Identify which cell holds the provided text, then report its (X, Y) central coordinate. 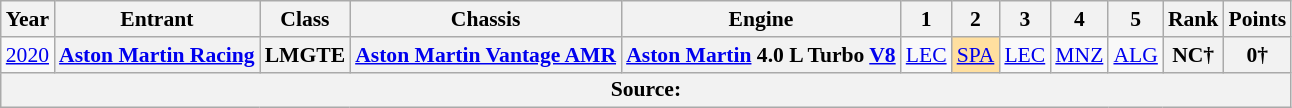
3 (1024, 19)
Year (28, 19)
2 (976, 19)
4 (1079, 19)
NC† (1194, 55)
Chassis (486, 19)
Source: (646, 90)
Entrant (157, 19)
MNZ (1079, 55)
Rank (1194, 19)
2020 (28, 55)
Aston Martin Vantage AMR (486, 55)
LMGTE (305, 55)
5 (1135, 19)
Engine (761, 19)
SPA (976, 55)
Aston Martin 4.0 L Turbo V8 (761, 55)
0† (1257, 55)
Class (305, 19)
Aston Martin Racing (157, 55)
Points (1257, 19)
1 (926, 19)
ALG (1135, 55)
